Return [x, y] of the center of cell containing provided text 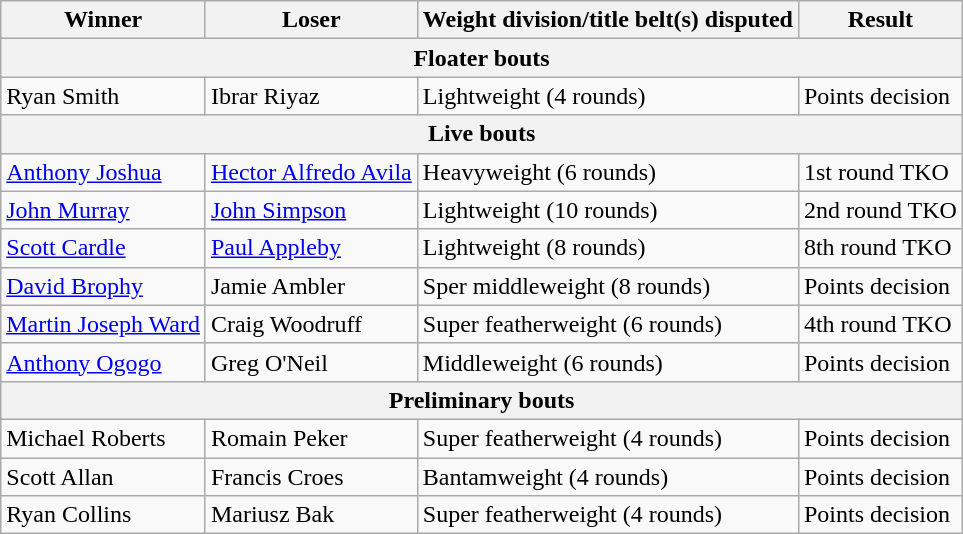
Craig Woodruff [311, 324]
John Murray [104, 210]
Bantamweight (4 rounds) [608, 477]
Sper middleweight (8 rounds) [608, 286]
Preliminary bouts [482, 400]
Scott Allan [104, 477]
Anthony Joshua [104, 172]
Ryan Collins [104, 515]
Francis Croes [311, 477]
Loser [311, 20]
Ibrar Riyaz [311, 96]
Hector Alfredo Avila [311, 172]
Middleweight (6 rounds) [608, 362]
Jamie Ambler [311, 286]
Heavyweight (6 rounds) [608, 172]
8th round TKO [880, 248]
Winner [104, 20]
Romain Peker [311, 438]
Greg O'Neil [311, 362]
2nd round TKO [880, 210]
1st round TKO [880, 172]
Floater bouts [482, 58]
Paul Appleby [311, 248]
Mariusz Bak [311, 515]
Lightweight (4 rounds) [608, 96]
Martin Joseph Ward [104, 324]
John Simpson [311, 210]
Michael Roberts [104, 438]
Ryan Smith [104, 96]
David Brophy [104, 286]
Lightweight (8 rounds) [608, 248]
Live bouts [482, 134]
Lightweight (10 rounds) [608, 210]
Scott Cardle [104, 248]
Super featherweight (6 rounds) [608, 324]
Result [880, 20]
Anthony Ogogo [104, 362]
4th round TKO [880, 324]
Weight division/title belt(s) disputed [608, 20]
